Locate the cell with the specified text and output its (x, y) center coordinate. 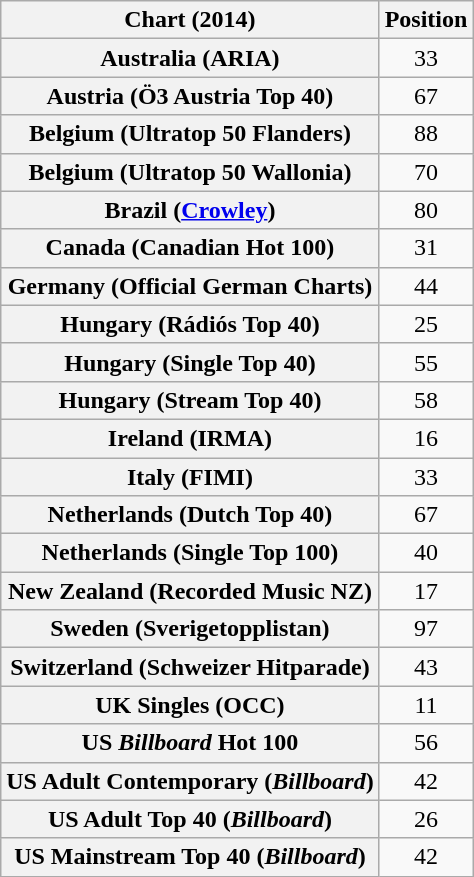
16 (426, 438)
70 (426, 172)
Belgium (Ultratop 50 Wallonia) (190, 172)
Chart (2014) (190, 20)
17 (426, 591)
Hungary (Single Top 40) (190, 362)
US Billboard Hot 100 (190, 743)
55 (426, 362)
44 (426, 286)
Netherlands (Single Top 100) (190, 553)
58 (426, 400)
Sweden (Sverigetopplistan) (190, 629)
31 (426, 248)
56 (426, 743)
25 (426, 324)
Hungary (Stream Top 40) (190, 400)
Australia (ARIA) (190, 58)
80 (426, 210)
Brazil (Crowley) (190, 210)
Italy (FIMI) (190, 477)
US Adult Top 40 (Billboard) (190, 819)
Netherlands (Dutch Top 40) (190, 515)
Hungary (Rádiós Top 40) (190, 324)
Belgium (Ultratop 50 Flanders) (190, 134)
Position (426, 20)
UK Singles (OCC) (190, 705)
Austria (Ö3 Austria Top 40) (190, 96)
88 (426, 134)
40 (426, 553)
11 (426, 705)
Germany (Official German Charts) (190, 286)
43 (426, 667)
New Zealand (Recorded Music NZ) (190, 591)
26 (426, 819)
Canada (Canadian Hot 100) (190, 248)
Switzerland (Schweizer Hitparade) (190, 667)
US Mainstream Top 40 (Billboard) (190, 857)
97 (426, 629)
Ireland (IRMA) (190, 438)
US Adult Contemporary (Billboard) (190, 781)
